Extract the (X, Y) coordinate from the center of the cell holding the provided text.  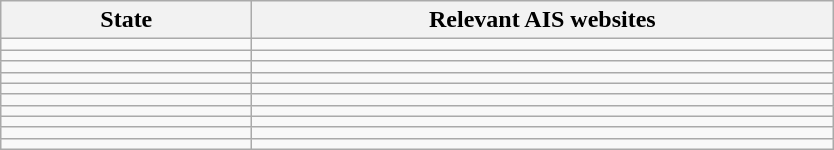
State (126, 20)
Relevant AIS websites (542, 20)
